Pinpoint the cell where the given text exists, returning its [X, Y] midpoint coordinate. 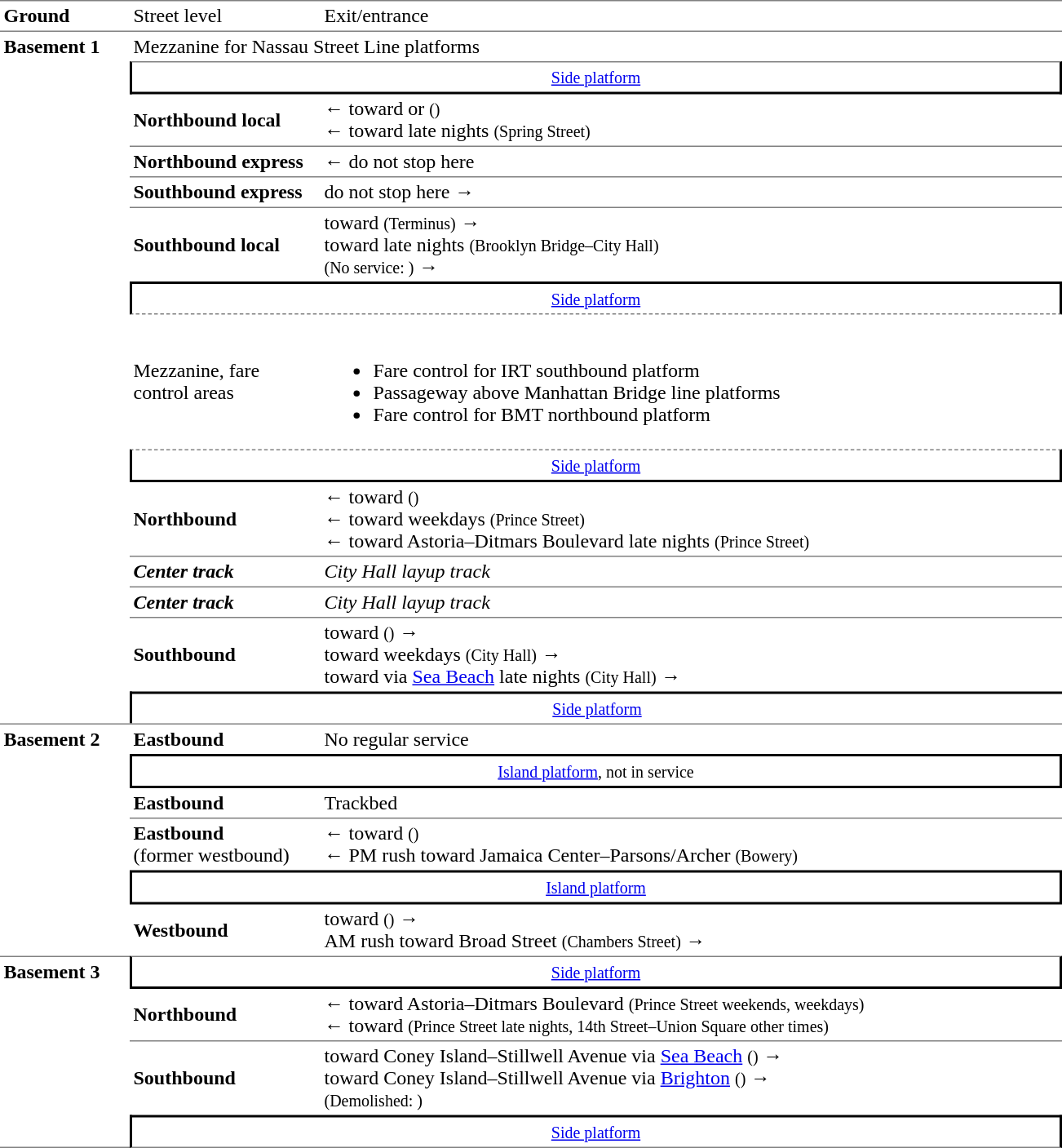
do not stop here → [692, 192]
← do not stop here [692, 161]
Southbound local [225, 245]
Island platform, not in service [595, 771]
Northbound local [225, 121]
Exit/entrance [692, 16]
Trackbed [692, 804]
Basement 1 [65, 377]
← toward ()← PM rush toward Jamaica Center–Parsons/Archer (Bowery) [692, 845]
toward () → toward weekdays (City Hall) → toward via Sea Beach late nights (City Hall) → [692, 654]
Street level [225, 16]
Eastbound(former westbound) [225, 845]
← toward or ()← toward late nights (Spring Street) [692, 121]
toward Coney Island–Stillwell Avenue via Sea Beach () → toward Coney Island–Stillwell Avenue via Brighton () → (Demolished: ) [692, 1078]
toward () → AM rush toward Broad Street (Chambers Street) → [692, 930]
← toward Astoria–Ditmars Boulevard (Prince Street weekends, weekdays)← toward (Prince Street late nights, 14th Street–Union Square other times) [692, 1015]
No regular service [692, 738]
Island platform [595, 887]
Mezzanine for Nassau Street Line platforms [595, 47]
Northbound express [225, 161]
← toward ()← toward weekdays (Prince Street)← toward Astoria–Ditmars Boulevard late nights (Prince Street) [692, 519]
Ground [65, 16]
Westbound [225, 930]
toward (Terminus) → toward late nights (Brooklyn Bridge–City Hall) (No service: ) → [692, 245]
Southbound express [225, 192]
Fare control for IRT southbound platformPassageway above Manhattan Bridge line platformsFare control for BMT northbound platform [692, 382]
Basement 2 [65, 839]
Mezzanine, fare control areas [225, 382]
